Capture the cell that displays the provided text and extract its [X, Y] central coordinate. 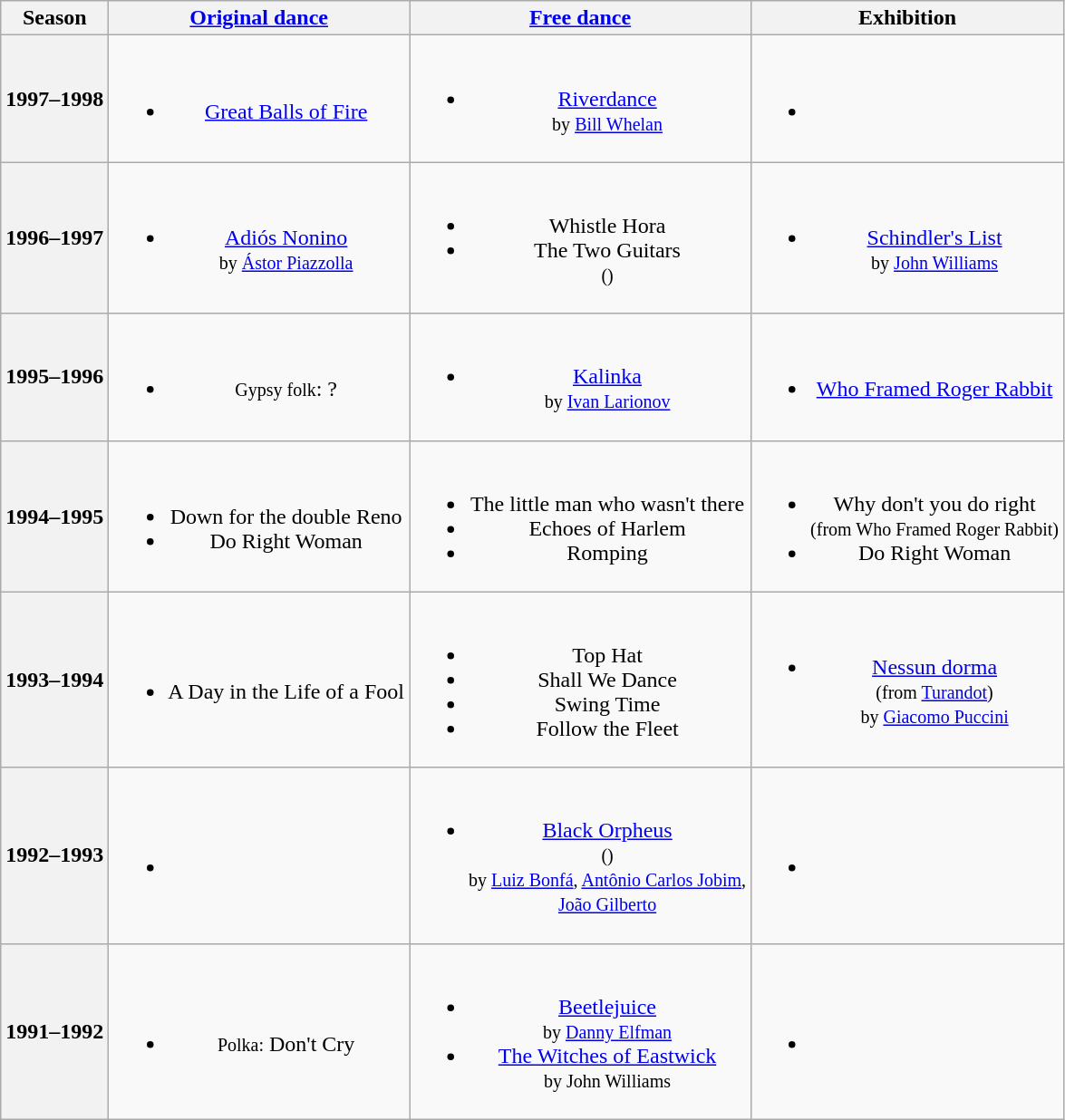
Adiós Nonino by Ástor Piazzolla [259, 237]
The little man who wasn't thereEchoes of HarlemRomping [580, 517]
A Day in the Life of a Fool [259, 680]
Whistle HoraThe Two Guitars () [580, 237]
1991–1992 [54, 1031]
1994–1995 [54, 517]
Free dance [580, 18]
Top HatShall We DanceSwing TimeFollow the Fleet [580, 680]
Original dance [259, 18]
Black Orpheus () by Luiz Bonfá, Antônio Carlos Jobim, João Gilberto [580, 855]
Beetlejuice by Danny Elfman The Witches of Eastwick by John Williams [580, 1031]
Down for the double RenoDo Right Woman [259, 517]
Kalinka by Ivan Larionov [580, 377]
Riverdance by Bill Whelan [580, 99]
Polka: Don't Cry [259, 1031]
Nessun dorma (from Turandot) by Giacomo Puccini [908, 680]
Gypsy folk: ? [259, 377]
1995–1996 [54, 377]
Schindler's List by John Williams [908, 237]
Who Framed Roger Rabbit [908, 377]
1992–1993 [54, 855]
Great Balls of Fire [259, 99]
Why don't you do right (from Who Framed Roger Rabbit) Do Right Woman [908, 517]
Season [54, 18]
1993–1994 [54, 680]
Exhibition [908, 18]
1996–1997 [54, 237]
1997–1998 [54, 99]
